Find where the given text appears and provide that cell's center as [x, y] coordinate. 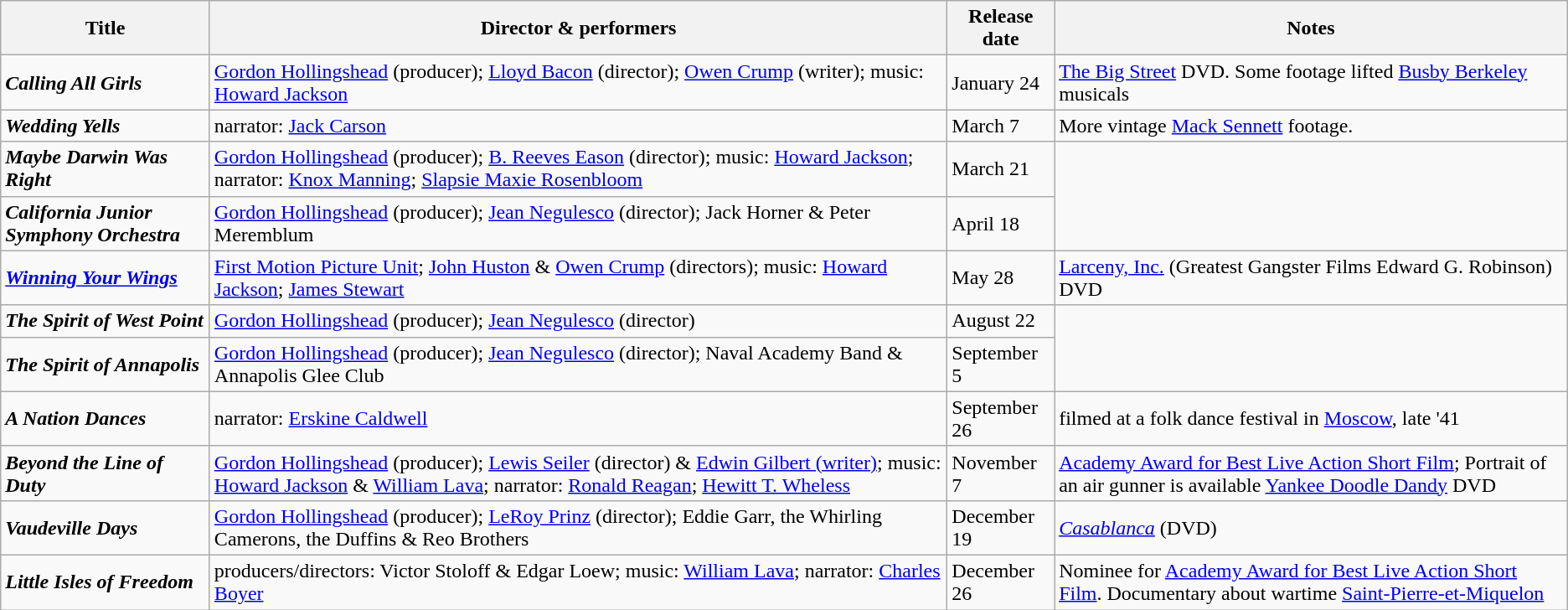
First Motion Picture Unit; John Huston & Owen Crump (directors); music: Howard Jackson; James Stewart [578, 278]
Winning Your Wings [106, 278]
Notes [1312, 28]
Maybe Darwin Was Right [106, 169]
The Big Street DVD. Some footage lifted Busby Berkeley musicals [1312, 82]
Gordon Hollingshead (producer); B. Reeves Eason (director); music: Howard Jackson; narrator: Knox Manning; Slapsie Maxie Rosenbloom [578, 169]
December 19 [1001, 528]
August 22 [1001, 321]
Little Isles of Freedom [106, 582]
January 24 [1001, 82]
narrator: Erskine Caldwell [578, 419]
Beyond the Line of Duty [106, 473]
Academy Award for Best Live Action Short Film; Portrait of an air gunner is available Yankee Doodle Dandy DVD [1312, 473]
Gordon Hollingshead (producer); Jean Negulesco (director); Jack Horner & Peter Meremblum [578, 223]
March 7 [1001, 126]
December 26 [1001, 582]
Wedding Yells [106, 126]
More vintage Mack Sennett footage. [1312, 126]
Gordon Hollingshead (producer); Jean Negulesco (director) [578, 321]
Gordon Hollingshead (producer); Lloyd Bacon (director); Owen Crump (writer); music: Howard Jackson [578, 82]
Gordon Hollingshead (producer); LeRoy Prinz (director); Eddie Garr, the Whirling Camerons, the Duffins & Reo Brothers [578, 528]
producers/directors: Victor Stoloff & Edgar Loew; music: William Lava; narrator: Charles Boyer [578, 582]
Release date [1001, 28]
The Spirit of West Point [106, 321]
September 5 [1001, 364]
The Spirit of Annapolis [106, 364]
California Junior Symphony Orchestra [106, 223]
November 7 [1001, 473]
Nominee for Academy Award for Best Live Action Short Film. Documentary about wartime Saint-Pierre-et-Miquelon [1312, 582]
May 28 [1001, 278]
A Nation Dances [106, 419]
March 21 [1001, 169]
Larceny, Inc. (Greatest Gangster Films Edward G. Robinson) DVD [1312, 278]
narrator: Jack Carson [578, 126]
Calling All Girls [106, 82]
Casablanca (DVD) [1312, 528]
Title [106, 28]
filmed at a folk dance festival in Moscow, late '41 [1312, 419]
Vaudeville Days [106, 528]
Director & performers [578, 28]
September 26 [1001, 419]
April 18 [1001, 223]
Gordon Hollingshead (producer); Jean Negulesco (director); Naval Academy Band & Annapolis Glee Club [578, 364]
